Return (X, Y) of the center of cell containing provided text 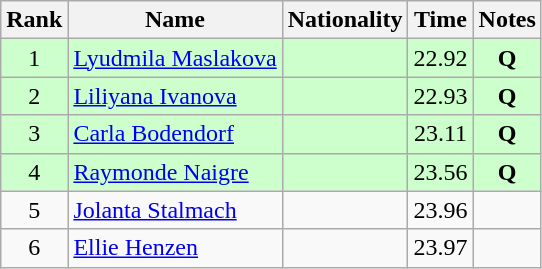
23.11 (440, 134)
22.93 (440, 96)
Name (175, 20)
Time (440, 20)
3 (34, 134)
Lyudmila Maslakova (175, 58)
Nationality (345, 20)
Rank (34, 20)
4 (34, 172)
22.92 (440, 58)
Jolanta Stalmach (175, 210)
23.97 (440, 248)
1 (34, 58)
23.96 (440, 210)
5 (34, 210)
Ellie Henzen (175, 248)
2 (34, 96)
Carla Bodendorf (175, 134)
23.56 (440, 172)
6 (34, 248)
Raymonde Naigre (175, 172)
Notes (507, 20)
Liliyana Ivanova (175, 96)
